Provide the (x, y) coordinate of the cell's center where the given text is located.  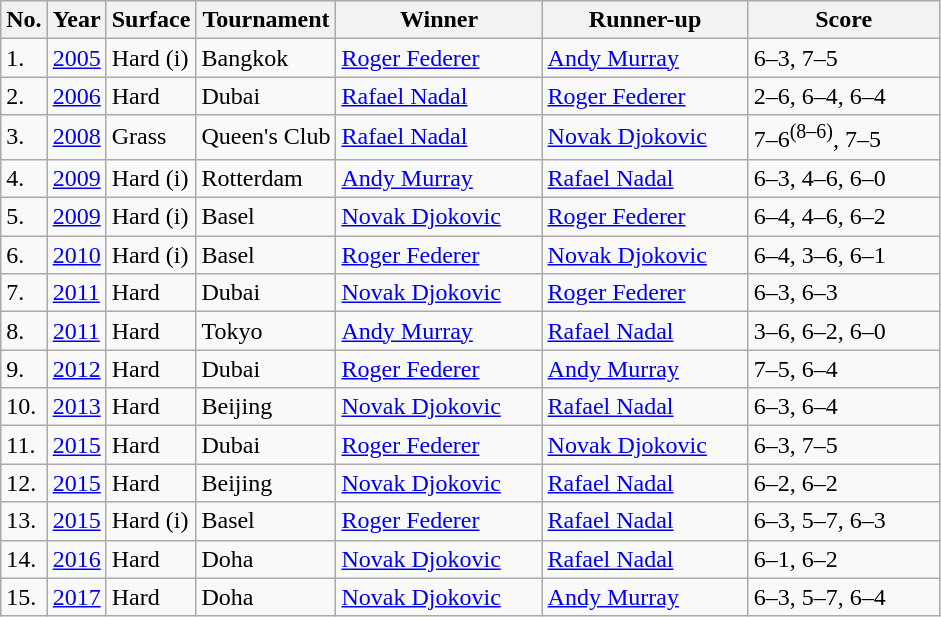
2008 (76, 138)
Tokyo (266, 331)
Score (844, 20)
8. (24, 331)
Surface (151, 20)
12. (24, 483)
Tournament (266, 20)
7. (24, 293)
5. (24, 217)
1. (24, 58)
4. (24, 178)
11. (24, 445)
10. (24, 407)
6–3, 6–3 (844, 293)
6–2, 6–2 (844, 483)
7–6(8–6), 7–5 (844, 138)
No. (24, 20)
3–6, 6–2, 6–0 (844, 331)
2017 (76, 597)
6–4, 3–6, 6–1 (844, 255)
Winner (439, 20)
15. (24, 597)
2012 (76, 369)
9. (24, 369)
2005 (76, 58)
Bangkok (266, 58)
6–3, 5–7, 6–3 (844, 521)
6–3, 4–6, 6–0 (844, 178)
3. (24, 138)
6. (24, 255)
2006 (76, 96)
6–1, 6–2 (844, 559)
Queen's Club (266, 138)
Runner-up (645, 20)
2–6, 6–4, 6–4 (844, 96)
7–5, 6–4 (844, 369)
Grass (151, 138)
2010 (76, 255)
2. (24, 96)
14. (24, 559)
6–3, 5–7, 6–4 (844, 597)
2013 (76, 407)
Rotterdam (266, 178)
Year (76, 20)
6–4, 4–6, 6–2 (844, 217)
13. (24, 521)
2016 (76, 559)
6–3, 6–4 (844, 407)
